Search for the cell housing the specified text and yield its (X, Y) center coordinate. 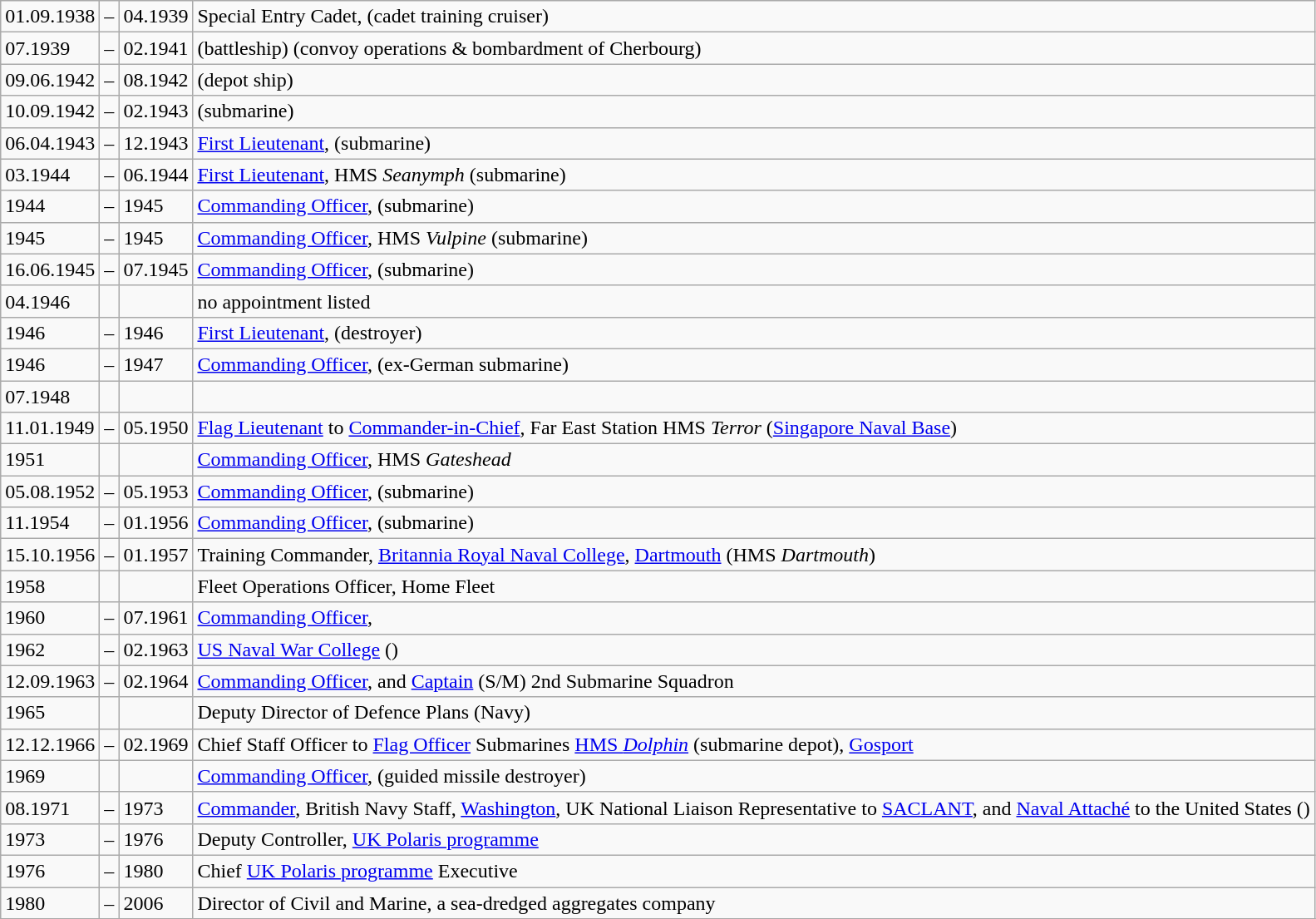
Chief UK Polaris programme Executive (753, 871)
09.06.1942 (50, 80)
11.1954 (50, 523)
(submarine) (753, 111)
1960 (50, 618)
01.1957 (156, 555)
Fleet Operations Officer, Home Fleet (753, 586)
First Lieutenant, (destroyer) (753, 333)
08.1942 (156, 80)
Training Commander, Britannia Royal Naval College, Dartmouth (HMS Dartmouth) (753, 555)
11.01.1949 (50, 428)
2006 (156, 902)
16.06.1945 (50, 269)
Commanding Officer, (753, 618)
08.1971 (50, 808)
12.09.1963 (50, 681)
Deputy Controller, UK Polaris programme (753, 839)
Director of Civil and Marine, a sea-dredged aggregates company (753, 902)
US Naval War College () (753, 650)
1958 (50, 586)
07.1945 (156, 269)
05.1953 (156, 492)
05.08.1952 (50, 492)
Commander, British Navy Staff, Washington, UK National Liaison Representative to SACLANT, and Naval Attaché to the United States () (753, 808)
Commanding Officer, (ex-German submarine) (753, 364)
(battleship) (convoy operations & bombardment of Cherbourg) (753, 48)
07.1948 (50, 397)
Chief Staff Officer to Flag Officer Submarines HMS Dolphin (submarine depot), Gosport (753, 744)
07.1939 (50, 48)
06.1944 (156, 175)
04.1939 (156, 17)
01.09.1938 (50, 17)
First Lieutenant, HMS Seanymph (submarine) (753, 175)
1944 (50, 206)
06.04.1943 (50, 143)
1965 (50, 713)
(depot ship) (753, 80)
01.1956 (156, 523)
02.1943 (156, 111)
Commanding Officer, HMS Vulpine (submarine) (753, 238)
12.12.1966 (50, 744)
07.1961 (156, 618)
Special Entry Cadet, (cadet training cruiser) (753, 17)
10.09.1942 (50, 111)
Commanding Officer, (guided missile destroyer) (753, 776)
Deputy Director of Defence Plans (Navy) (753, 713)
1947 (156, 364)
02.1963 (156, 650)
05.1950 (156, 428)
04.1946 (50, 301)
02.1969 (156, 744)
1951 (50, 460)
02.1941 (156, 48)
no appointment listed (753, 301)
Flag Lieutenant to Commander-in-Chief, Far East Station HMS Terror (Singapore Naval Base) (753, 428)
15.10.1956 (50, 555)
1962 (50, 650)
03.1944 (50, 175)
12.1943 (156, 143)
Commanding Officer, HMS Gateshead (753, 460)
1969 (50, 776)
02.1964 (156, 681)
Commanding Officer, and Captain (S/M) 2nd Submarine Squadron (753, 681)
First Lieutenant, (submarine) (753, 143)
